Pinpoint the cell where the given text exists, returning its [X, Y] midpoint coordinate. 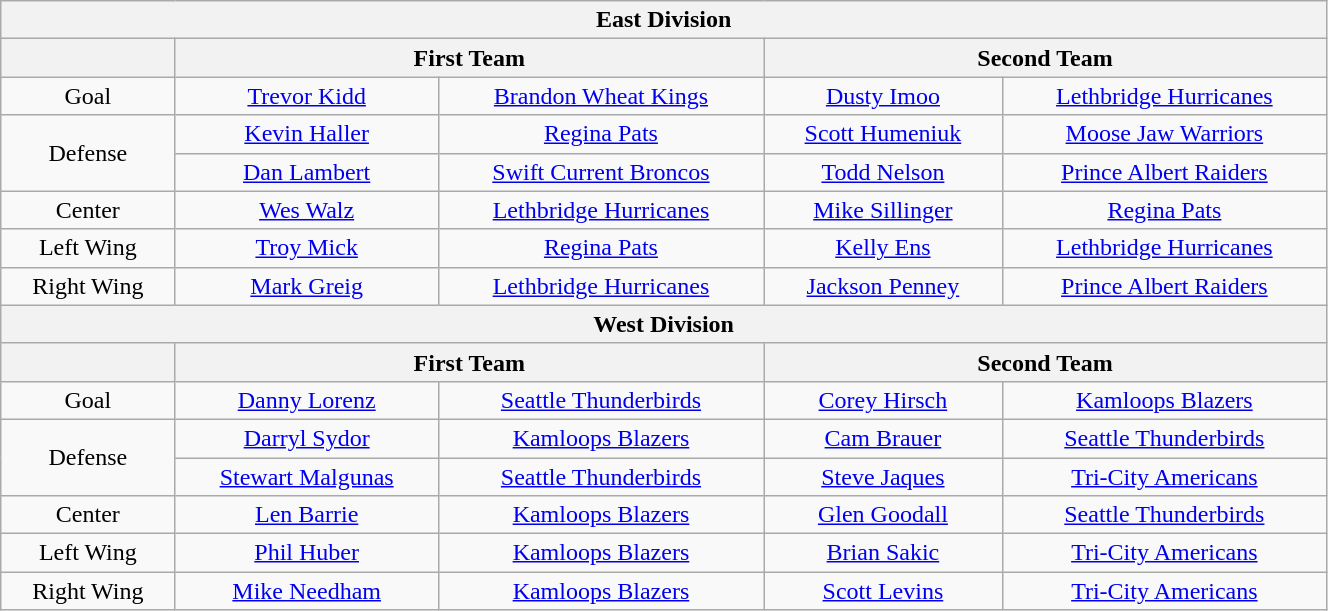
Swift Current Broncos [600, 172]
Mike Sillinger [884, 210]
Danny Lorenz [306, 400]
Trevor Kidd [306, 96]
Kevin Haller [306, 134]
Cam Brauer [884, 438]
Steve Jaques [884, 477]
Mark Greig [306, 286]
Jackson Penney [884, 286]
Len Barrie [306, 515]
Moose Jaw Warriors [1164, 134]
Darryl Sydor [306, 438]
Brian Sakic [884, 553]
Kelly Ens [884, 248]
Scott Humeniuk [884, 134]
Glen Goodall [884, 515]
Scott Levins [884, 591]
Stewart Malgunas [306, 477]
Troy Mick [306, 248]
Dusty Imoo [884, 96]
Corey Hirsch [884, 400]
East Division [664, 20]
Todd Nelson [884, 172]
West Division [664, 324]
Brandon Wheat Kings [600, 96]
Dan Lambert [306, 172]
Mike Needham [306, 591]
Wes Walz [306, 210]
Phil Huber [306, 553]
